Detect which cell encompasses the target text, then output its (x, y) center coordinate. 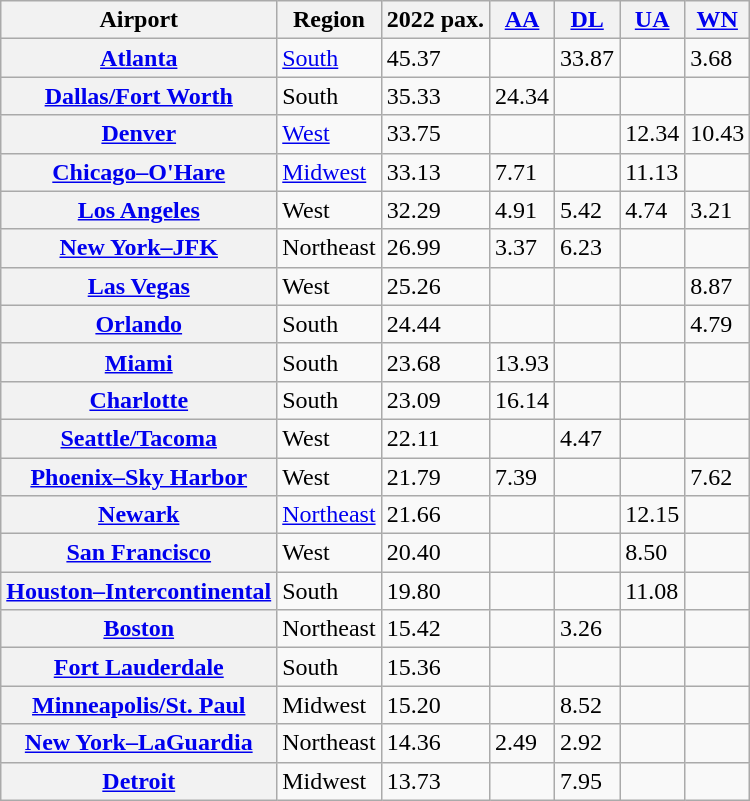
5.42 (588, 210)
Minneapolis/St. Paul (139, 705)
20.40 (435, 553)
35.33 (435, 96)
23.09 (435, 400)
15.36 (435, 667)
7.39 (522, 477)
3.26 (588, 629)
26.99 (435, 248)
33.13 (435, 172)
Region (329, 20)
Atlanta (139, 58)
Chicago–O'Hare (139, 172)
14.36 (435, 743)
3.37 (522, 248)
WN (718, 20)
3.21 (718, 210)
8.52 (588, 705)
32.29 (435, 210)
21.79 (435, 477)
19.80 (435, 591)
4.74 (652, 210)
3.68 (718, 58)
23.68 (435, 362)
2.92 (588, 743)
New York–JFK (139, 248)
11.08 (652, 591)
16.14 (522, 400)
33.75 (435, 134)
San Francisco (139, 553)
Orlando (139, 324)
Phoenix–Sky Harbor (139, 477)
Los Angeles (139, 210)
25.26 (435, 286)
Fort Lauderdale (139, 667)
22.11 (435, 438)
Houston–Intercontinental (139, 591)
2.49 (522, 743)
11.13 (652, 172)
Dallas/Fort Worth (139, 96)
4.47 (588, 438)
Newark (139, 515)
Airport (139, 20)
24.34 (522, 96)
8.50 (652, 553)
24.44 (435, 324)
12.15 (652, 515)
Charlotte (139, 400)
7.71 (522, 172)
7.95 (588, 781)
6.23 (588, 248)
8.87 (718, 286)
DL (588, 20)
AA (522, 20)
15.42 (435, 629)
Las Vegas (139, 286)
Seattle/Tacoma (139, 438)
10.43 (718, 134)
13.93 (522, 362)
4.79 (718, 324)
Miami (139, 362)
15.20 (435, 705)
Detroit (139, 781)
21.66 (435, 515)
12.34 (652, 134)
New York–LaGuardia (139, 743)
Boston (139, 629)
45.37 (435, 58)
13.73 (435, 781)
33.87 (588, 58)
4.91 (522, 210)
7.62 (718, 477)
Denver (139, 134)
UA (652, 20)
2022 pax. (435, 20)
